Search for the cell housing the specified text and yield its [X, Y] center coordinate. 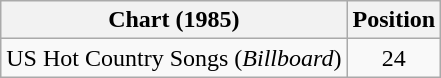
Position [394, 20]
24 [394, 58]
Chart (1985) [174, 20]
US Hot Country Songs (Billboard) [174, 58]
